Return the (x, y) coordinate for the center point of the cell that contains the specified text.  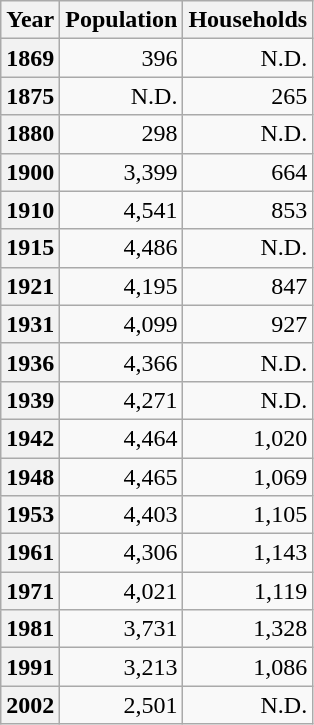
1915 (30, 248)
Population (122, 20)
1953 (30, 515)
1875 (30, 96)
1939 (30, 400)
265 (248, 96)
4,306 (122, 553)
3,731 (122, 629)
Year (30, 20)
Households (248, 20)
396 (122, 58)
1981 (30, 629)
4,366 (122, 362)
4,271 (122, 400)
2002 (30, 705)
1880 (30, 134)
1,328 (248, 629)
4,403 (122, 515)
1942 (30, 438)
847 (248, 286)
4,465 (122, 477)
1,069 (248, 477)
298 (122, 134)
1,105 (248, 515)
1869 (30, 58)
1971 (30, 591)
1,020 (248, 438)
1910 (30, 210)
1,119 (248, 591)
2,501 (122, 705)
927 (248, 324)
1921 (30, 286)
4,464 (122, 438)
1,143 (248, 553)
4,541 (122, 210)
1936 (30, 362)
3,213 (122, 667)
1948 (30, 477)
1900 (30, 172)
4,021 (122, 591)
853 (248, 210)
1961 (30, 553)
1931 (30, 324)
4,195 (122, 286)
1991 (30, 667)
4,099 (122, 324)
3,399 (122, 172)
664 (248, 172)
4,486 (122, 248)
1,086 (248, 667)
